Find where the given text appears and provide that cell's center as [X, Y] coordinate. 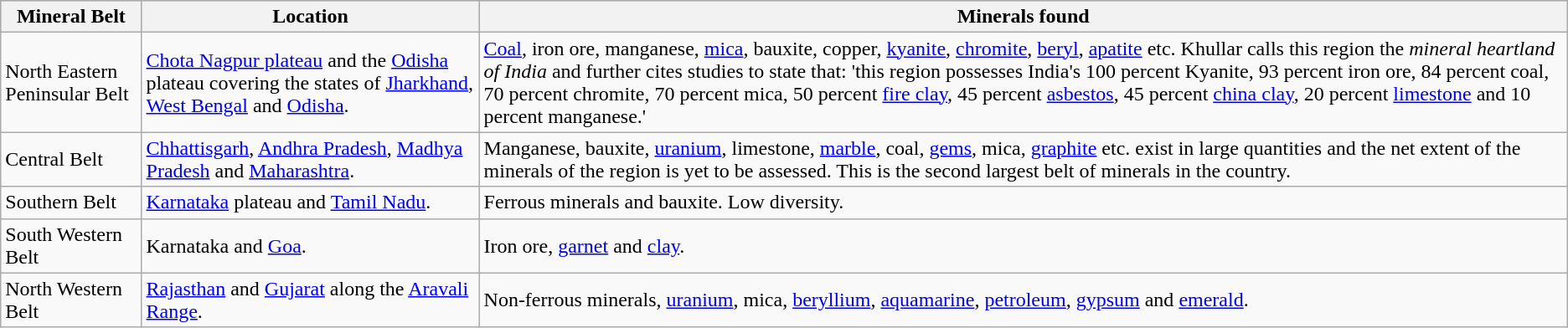
North Eastern Peninsular Belt [71, 82]
North Western Belt [71, 300]
Chhattisgarh, Andhra Pradesh, Madhya Pradesh and Maharashtra. [310, 159]
South Western Belt [71, 246]
Iron ore, garnet and clay. [1024, 246]
Karnataka plateau and Tamil Nadu. [310, 202]
Mineral Belt [71, 17]
Chota Nagpur plateau and the Odisha plateau covering the states of Jharkhand, West Bengal and Odisha. [310, 82]
Non-ferrous minerals, uranium, mica, beryllium, aquamarine, petroleum, gypsum and emerald. [1024, 300]
Minerals found [1024, 17]
Rajasthan and Gujarat along the Aravali Range. [310, 300]
Central Belt [71, 159]
Karnataka and Goa. [310, 246]
Ferrous minerals and bauxite. Low diversity. [1024, 202]
Southern Belt [71, 202]
Location [310, 17]
